Capture the cell that displays the provided text and extract its (x, y) central coordinate. 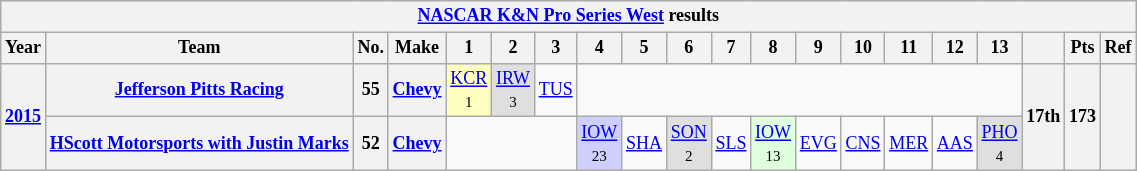
17th (1044, 116)
2015 (24, 116)
Ref (1118, 48)
Jefferson Pitts Racing (199, 90)
4 (600, 48)
SLS (731, 144)
10 (863, 48)
SON2 (688, 144)
173 (1083, 116)
AAS (956, 144)
1 (469, 48)
No. (370, 48)
TUS (556, 90)
KCR1 (469, 90)
5 (644, 48)
Team (199, 48)
SHA (644, 144)
CNS (863, 144)
55 (370, 90)
13 (1000, 48)
EVG (818, 144)
NASCAR K&N Pro Series West results (568, 16)
IOW13 (774, 144)
6 (688, 48)
3 (556, 48)
8 (774, 48)
12 (956, 48)
Make (417, 48)
Year (24, 48)
11 (909, 48)
9 (818, 48)
2 (514, 48)
HScott Motorsports with Justin Marks (199, 144)
MER (909, 144)
IRW3 (514, 90)
IOW23 (600, 144)
52 (370, 144)
PHO4 (1000, 144)
Pts (1083, 48)
7 (731, 48)
